Locate the cell with the specified text and output its [X, Y] center coordinate. 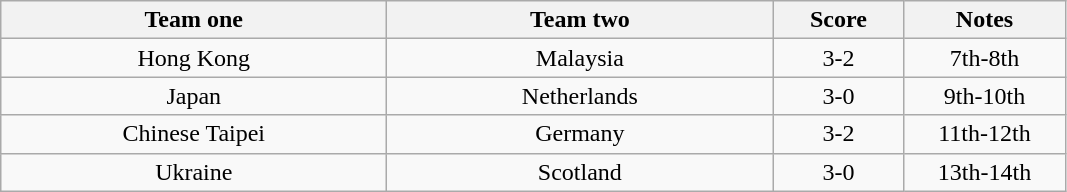
Germany [580, 134]
Hong Kong [194, 58]
Japan [194, 96]
Notes [984, 20]
Score [838, 20]
9th-10th [984, 96]
Netherlands [580, 96]
13th-14th [984, 172]
Ukraine [194, 172]
7th-8th [984, 58]
Scotland [580, 172]
Malaysia [580, 58]
Team one [194, 20]
Team two [580, 20]
Chinese Taipei [194, 134]
11th-12th [984, 134]
